For the text-containing cell, return its midpoint in (x, y) coordinate format. 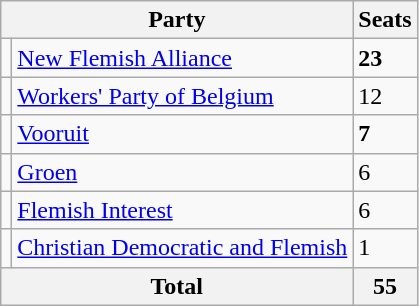
Groen (182, 172)
12 (385, 96)
Seats (385, 20)
23 (385, 58)
55 (385, 286)
1 (385, 248)
Party (177, 20)
Flemish Interest (182, 210)
7 (385, 134)
Christian Democratic and Flemish (182, 248)
Vooruit (182, 134)
Workers' Party of Belgium (182, 96)
Total (177, 286)
New Flemish Alliance (182, 58)
